Pinpoint the cell where the given text exists, returning its (x, y) midpoint coordinate. 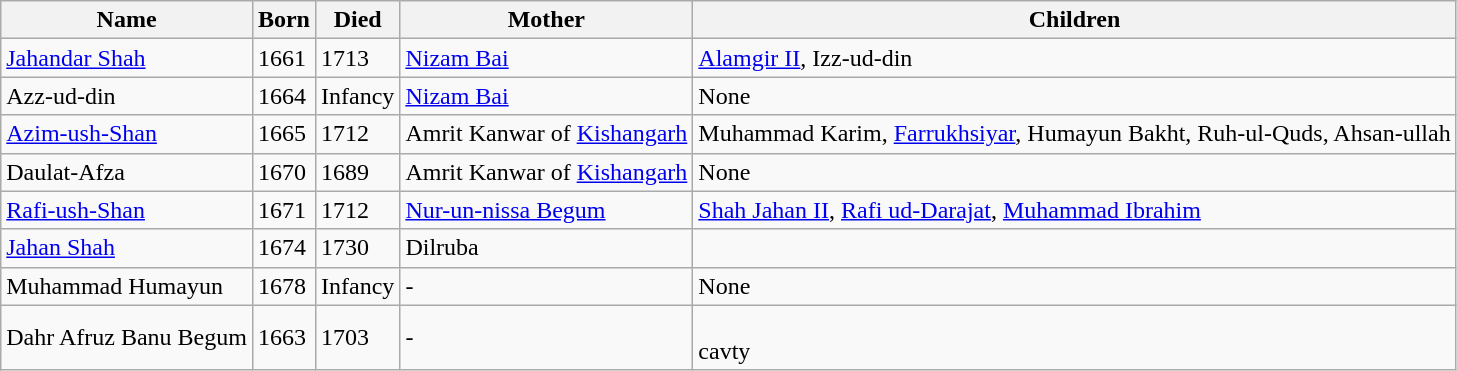
Name (127, 20)
1665 (284, 134)
Nur-un-nissa Begum (546, 210)
1730 (357, 248)
cavty (1074, 338)
1703 (357, 338)
Daulat-Afza (127, 172)
1689 (357, 172)
Azz-ud-din (127, 96)
1674 (284, 248)
Jahan Shah (127, 248)
1661 (284, 58)
Shah Jahan II, Rafi ud-Darajat, Muhammad Ibrahim (1074, 210)
1670 (284, 172)
Children (1074, 20)
Jahandar Shah (127, 58)
1678 (284, 286)
Alamgir II, Izz-ud-din (1074, 58)
1663 (284, 338)
Born (284, 20)
Died (357, 20)
Azim-ush-Shan (127, 134)
1664 (284, 96)
Muhammad Karim, Farrukhsiyar, Humayun Bakht, Ruh-ul-Quds, Ahsan-ullah (1074, 134)
1671 (284, 210)
Dahr Afruz Banu Begum (127, 338)
Rafi-ush-Shan (127, 210)
Muhammad Humayun (127, 286)
1713 (357, 58)
Dilruba (546, 248)
Mother (546, 20)
